Scan for the cell matching the given text and deliver its (x, y) coordinate at center. 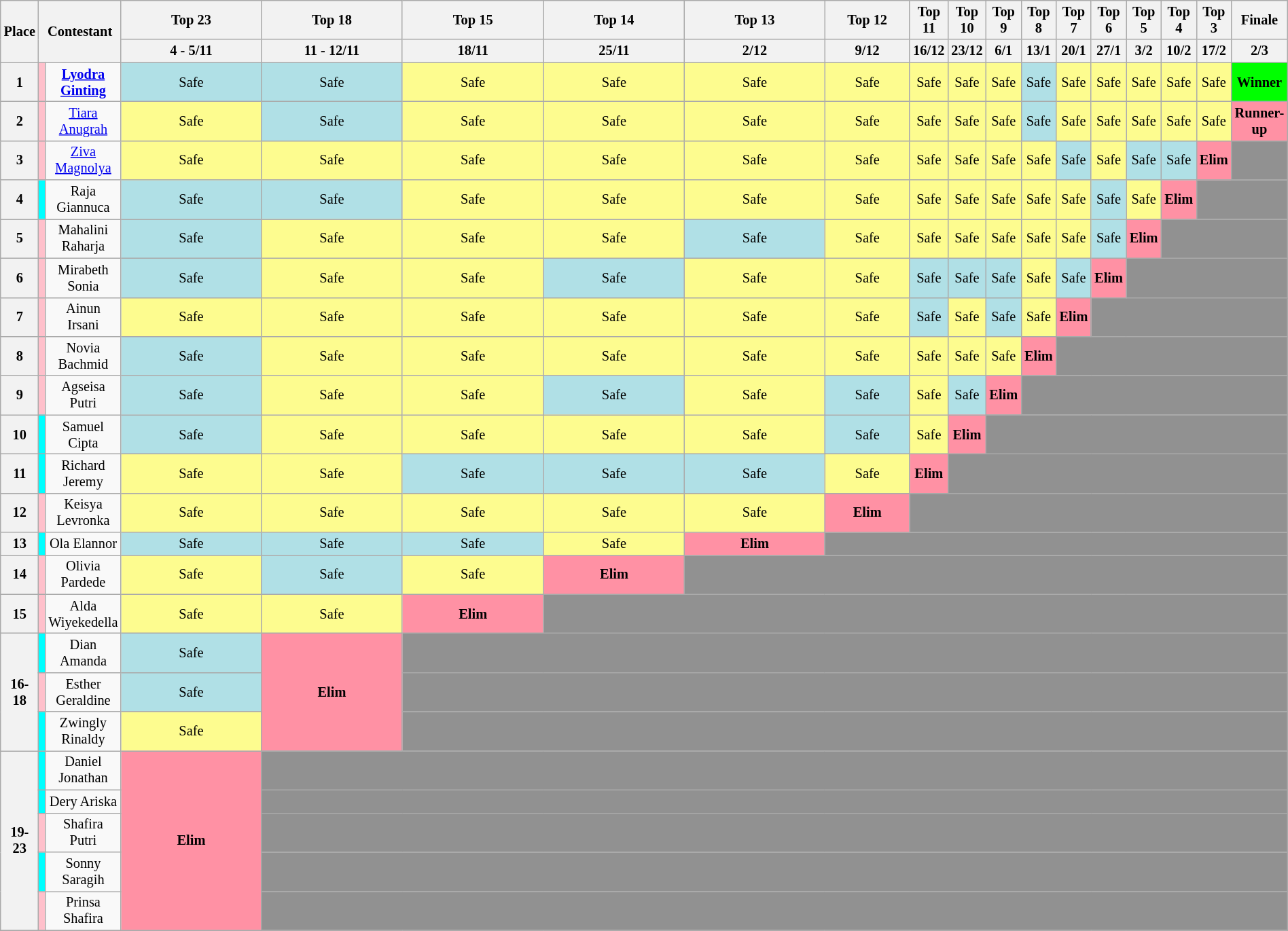
Top 9 (1004, 20)
6 (20, 278)
Top 14 (614, 20)
Top 12 (867, 20)
Alda Wiyekedella (83, 614)
Esther Geraldine (83, 692)
Top 5 (1144, 20)
16/12 (929, 51)
Dery Ariska (83, 801)
Top 18 (332, 20)
7 (20, 317)
14 (20, 574)
2 (20, 121)
3 (20, 160)
9 (20, 395)
Mahalini Raharja (83, 238)
Zwingly Rinaldy (83, 731)
Top 6 (1109, 20)
Top 3 (1214, 20)
Runner-up (1259, 121)
16-18 (20, 691)
Ainun Irsani (83, 317)
Top 15 (473, 20)
Top 13 (755, 20)
Tiara Anugrah (83, 121)
Olivia Pardede (83, 574)
Top 7 (1074, 20)
11 (20, 473)
3/2 (1144, 51)
2/12 (755, 51)
Novia Bachmid (83, 356)
Raja Giannuca (83, 200)
Keisya Levronka (83, 513)
4 - 5/11 (191, 51)
Top 4 (1179, 20)
4 (20, 200)
6/1 (1004, 51)
Agseisa Putri (83, 395)
Contestant (80, 31)
10/2 (1179, 51)
Mirabeth Sonia (83, 278)
5 (20, 238)
Top 23 (191, 20)
27/1 (1109, 51)
20/1 (1074, 51)
Ola Elannor (83, 544)
23/12 (967, 51)
17/2 (1214, 51)
Shafira Putri (83, 833)
Place (20, 31)
Daniel Jonathan (83, 770)
Dian Amanda (83, 653)
10 (20, 435)
9/12 (867, 51)
8 (20, 356)
Finale (1259, 20)
Top 11 (929, 20)
Ziva Magnolya (83, 160)
Top 10 (967, 20)
Samuel Cipta (83, 435)
15 (20, 614)
11 - 12/11 (332, 51)
25/11 (614, 51)
1 (20, 82)
19-23 (20, 840)
Lyodra Ginting (83, 82)
Prinsa Shafira (83, 911)
12 (20, 513)
2/3 (1259, 51)
Top 8 (1039, 20)
18/11 (473, 51)
13/1 (1039, 51)
13 (20, 544)
Sonny Saragih (83, 871)
Winner (1259, 82)
Richard Jeremy (83, 473)
